Output the [x, y] coordinate of the center of the cell containing the given text.  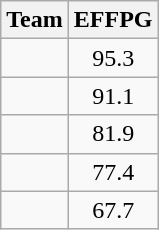
91.1 [113, 96]
81.9 [113, 134]
Team [35, 20]
67.7 [113, 210]
95.3 [113, 58]
77.4 [113, 172]
EFFPG [113, 20]
